Scan for the cell matching the given text and deliver its [X, Y] coordinate at center. 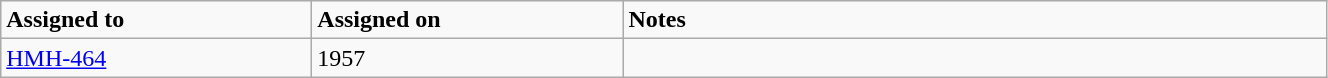
1957 [468, 58]
Assigned to [156, 20]
HMH-464 [156, 58]
Notes [975, 20]
Assigned on [468, 20]
